From the cell containing the given text, extract its center point as (x, y) coordinate. 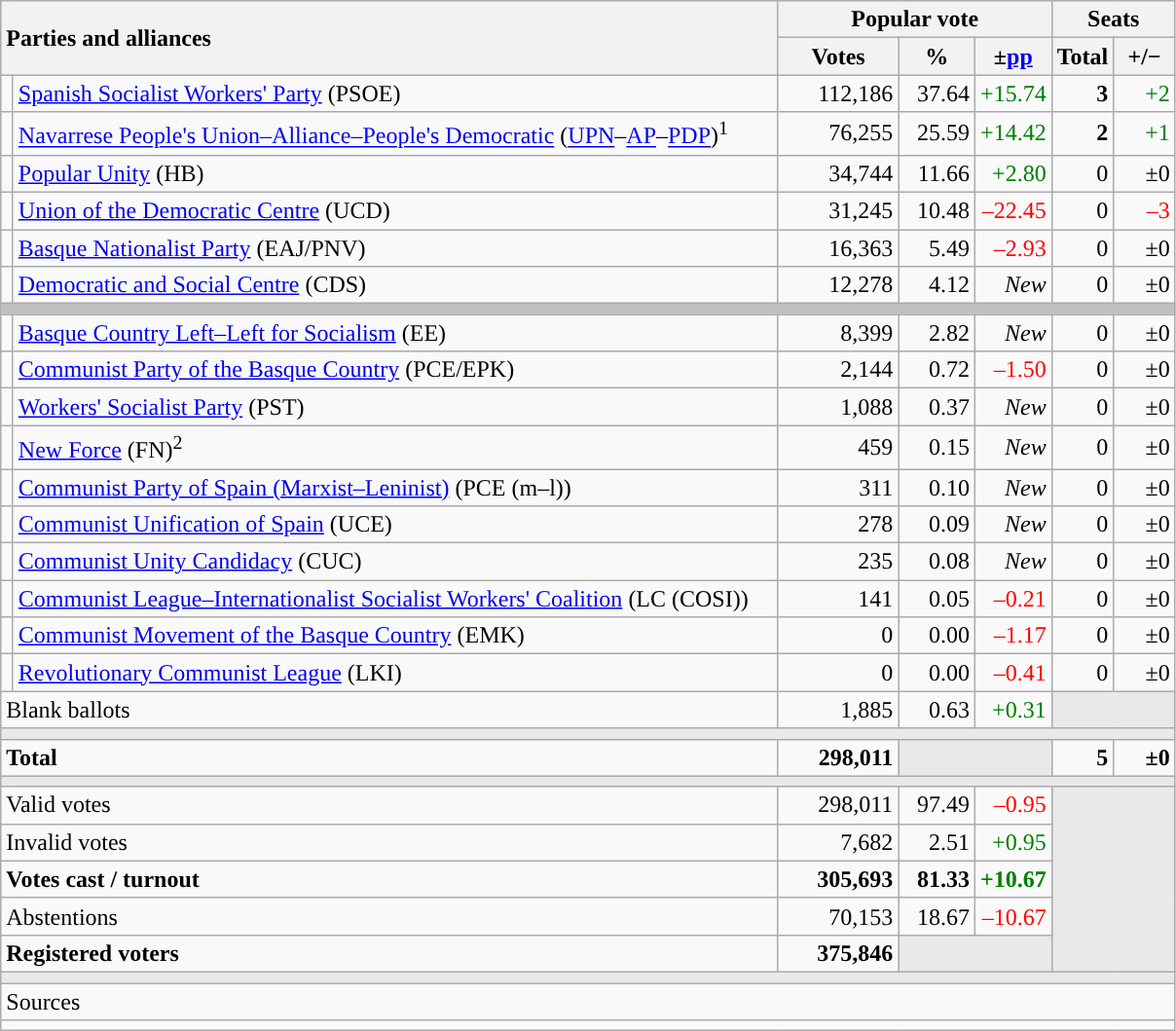
Popular Unity (HB) (395, 173)
–1.17 (1012, 636)
0.09 (937, 525)
Basque Country Left–Left for Socialism (EE) (395, 333)
37.64 (937, 93)
305,693 (838, 879)
+0.95 (1012, 842)
18.67 (937, 916)
278 (838, 525)
2,144 (838, 370)
Communist Unity Candidacy (CUC) (395, 562)
–10.67 (1012, 916)
Blank ballots (389, 710)
16,363 (838, 248)
0.72 (937, 370)
Popular vote (915, 19)
12,278 (838, 285)
Spanish Socialist Workers' Party (PSOE) (395, 93)
–0.41 (1012, 673)
Communist League–Internationalist Socialist Workers' Coalition (LC (COSI)) (395, 599)
Abstentions (389, 916)
2.82 (937, 333)
375,846 (838, 953)
Communist Party of Spain (Marxist–Leninist) (PCE (m–l)) (395, 488)
Registered voters (389, 953)
0.63 (937, 710)
–0.95 (1012, 805)
Seats (1114, 19)
+2.80 (1012, 173)
5.49 (937, 248)
0.37 (937, 407)
81.33 (937, 879)
+1 (1145, 134)
+0.31 (1012, 710)
8,399 (838, 333)
New Force (FN)2 (395, 448)
–0.21 (1012, 599)
–1.50 (1012, 370)
+10.67 (1012, 879)
459 (838, 448)
+15.74 (1012, 93)
±pp (1012, 56)
Votes (838, 56)
Communist Party of the Basque Country (PCE/EPK) (395, 370)
97.49 (937, 805)
3 (1083, 93)
11.66 (937, 173)
112,186 (838, 93)
76,255 (838, 134)
+/− (1145, 56)
–2.93 (1012, 248)
34,744 (838, 173)
141 (838, 599)
7,682 (838, 842)
Basque Nationalist Party (EAJ/PNV) (395, 248)
Votes cast / turnout (389, 879)
+14.42 (1012, 134)
Communist Movement of the Basque Country (EMK) (395, 636)
Valid votes (389, 805)
Invalid votes (389, 842)
0.15 (937, 448)
Navarrese People's Union–Alliance–People's Democratic (UPN–AP–PDP)1 (395, 134)
4.12 (937, 285)
235 (838, 562)
10.48 (937, 211)
0.05 (937, 599)
25.59 (937, 134)
1,088 (838, 407)
–3 (1145, 211)
Sources (588, 1002)
31,245 (838, 211)
5 (1083, 757)
0.10 (937, 488)
1,885 (838, 710)
Parties and alliances (389, 38)
Revolutionary Communist League (LKI) (395, 673)
2 (1083, 134)
Workers' Socialist Party (PST) (395, 407)
–22.45 (1012, 211)
+2 (1145, 93)
2.51 (937, 842)
Democratic and Social Centre (CDS) (395, 285)
Union of the Democratic Centre (UCD) (395, 211)
% (937, 56)
Communist Unification of Spain (UCE) (395, 525)
311 (838, 488)
0.08 (937, 562)
70,153 (838, 916)
